Provide the (x, y) coordinate of the cell's center where the given text is located.  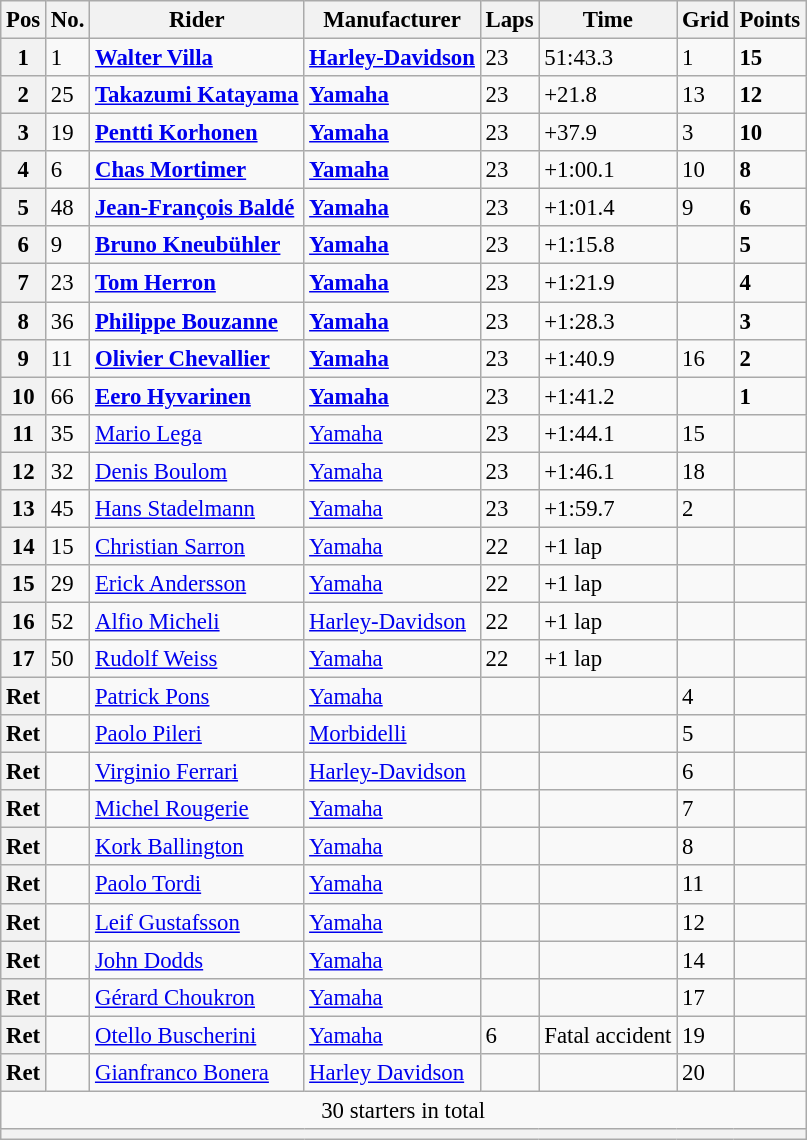
Walter Villa (197, 58)
Time (608, 20)
Gianfranco Bonera (197, 1073)
Hans Stadelmann (197, 509)
Grid (706, 20)
52 (68, 621)
18 (706, 471)
36 (68, 321)
50 (68, 659)
+1:59.7 (608, 509)
+1:44.1 (608, 433)
51:43.3 (608, 58)
+37.9 (608, 133)
John Dodds (197, 960)
Harley Davidson (392, 1073)
Christian Sarron (197, 546)
66 (68, 396)
Otello Buscherini (197, 1035)
Gérard Choukron (197, 997)
+1:00.1 (608, 170)
32 (68, 471)
Morbidelli (392, 734)
35 (68, 433)
No. (68, 20)
Fatal accident (608, 1035)
29 (68, 584)
Jean-François Baldé (197, 208)
Virginio Ferrari (197, 772)
Leif Gustafsson (197, 922)
+1:15.8 (608, 245)
Olivier Chevallier (197, 358)
Pentti Korhonen (197, 133)
+1:01.4 (608, 208)
Rider (197, 20)
+1:21.9 (608, 283)
Rudolf Weiss (197, 659)
Pos (24, 20)
Eero Hyvarinen (197, 396)
Bruno Kneubühler (197, 245)
Paolo Tordi (197, 885)
Paolo Pileri (197, 734)
Tom Herron (197, 283)
+1:46.1 (608, 471)
Michel Rougerie (197, 809)
+1:40.9 (608, 358)
48 (68, 208)
45 (68, 509)
Alfio Micheli (197, 621)
Mario Lega (197, 433)
Erick Andersson (197, 584)
+1:41.2 (608, 396)
Laps (510, 20)
Points (770, 20)
Kork Ballington (197, 847)
Philippe Bouzanne (197, 321)
20 (706, 1073)
25 (68, 95)
30 starters in total (404, 1110)
+1:28.3 (608, 321)
Manufacturer (392, 20)
+21.8 (608, 95)
Takazumi Katayama (197, 95)
Patrick Pons (197, 697)
Denis Boulom (197, 471)
Chas Mortimer (197, 170)
